Provide the (x, y) coordinate of the cell's center where the given text is located.  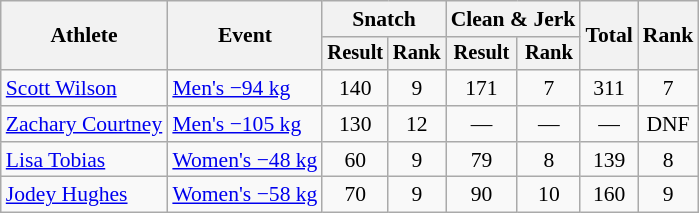
60 (355, 160)
Men's −94 kg (244, 88)
171 (482, 88)
Clean & Jerk (514, 19)
160 (608, 195)
Lisa Tobias (84, 160)
Zachary Courtney (84, 124)
Event (244, 36)
90 (482, 195)
Women's −58 kg (244, 195)
311 (608, 88)
130 (355, 124)
10 (548, 195)
Total (608, 36)
140 (355, 88)
Scott Wilson (84, 88)
DNF (668, 124)
70 (355, 195)
139 (608, 160)
Men's −105 kg (244, 124)
79 (482, 160)
Athlete (84, 36)
Women's −48 kg (244, 160)
12 (417, 124)
Snatch (384, 19)
Jodey Hughes (84, 195)
